Extract the (x, y) coordinate from the center of the cell holding the provided text.  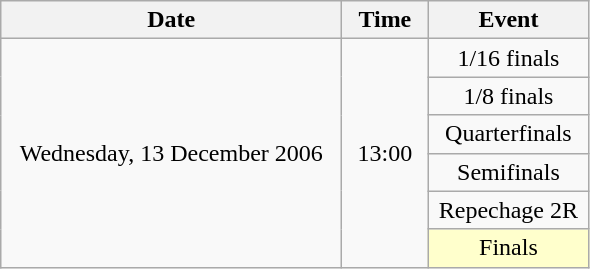
1/16 finals (508, 58)
Wednesday, 13 December 2006 (172, 153)
Quarterfinals (508, 134)
13:00 (385, 153)
Semifinals (508, 172)
1/8 finals (508, 96)
Event (508, 20)
Time (385, 20)
Date (172, 20)
Repechage 2R (508, 210)
Finals (508, 248)
